Scan for the cell matching the given text and deliver its [X, Y] coordinate at center. 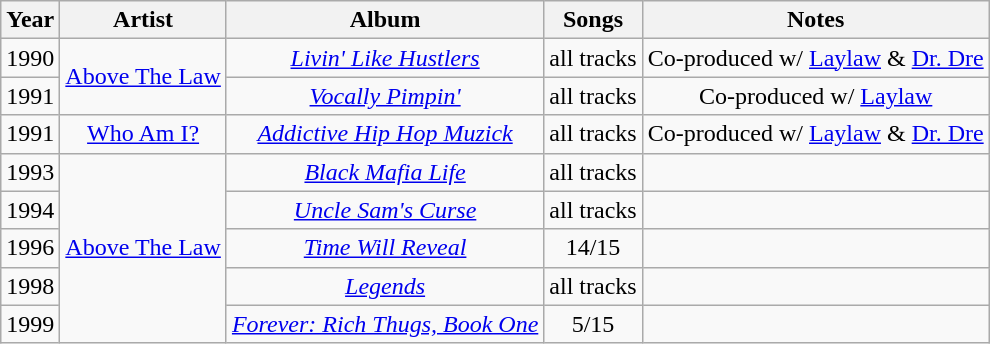
Forever: Rich Thugs, Book One [384, 324]
1990 [30, 58]
1994 [30, 210]
Black Mafia Life [384, 172]
Addictive Hip Hop Muzick [384, 134]
1999 [30, 324]
Album [384, 20]
1998 [30, 286]
Vocally Pimpin' [384, 96]
1993 [30, 172]
5/15 [593, 324]
Notes [816, 20]
Time Will Reveal [384, 248]
Who Am I? [144, 134]
Legends [384, 286]
Uncle Sam's Curse [384, 210]
Year [30, 20]
1996 [30, 248]
Artist [144, 20]
14/15 [593, 248]
Livin' Like Hustlers [384, 58]
Co-produced w/ Laylaw [816, 96]
Songs [593, 20]
